Provide the [X, Y] coordinate of the cell's center where the given text is located.  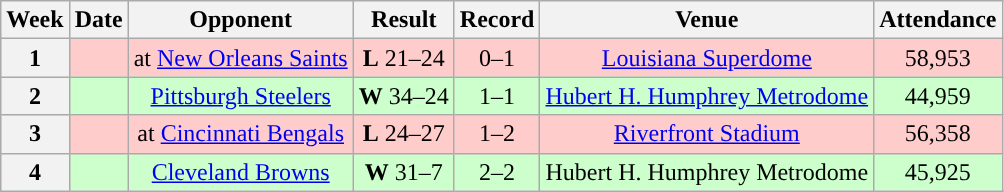
2 [35, 96]
Result [404, 20]
Record [497, 20]
at Cincinnati Bengals [240, 134]
3 [35, 134]
Opponent [240, 20]
2–2 [497, 172]
1 [35, 58]
W 31–7 [404, 172]
1–1 [497, 96]
W 34–24 [404, 96]
L 21–24 [404, 58]
45,925 [938, 172]
0–1 [497, 58]
Venue [707, 20]
Cleveland Browns [240, 172]
58,953 [938, 58]
1–2 [497, 134]
Date [98, 20]
at New Orleans Saints [240, 58]
56,358 [938, 134]
4 [35, 172]
Pittsburgh Steelers [240, 96]
L 24–27 [404, 134]
44,959 [938, 96]
Louisiana Superdome [707, 58]
Attendance [938, 20]
Riverfront Stadium [707, 134]
Week [35, 20]
